Return [X, Y] of the center of cell containing provided text 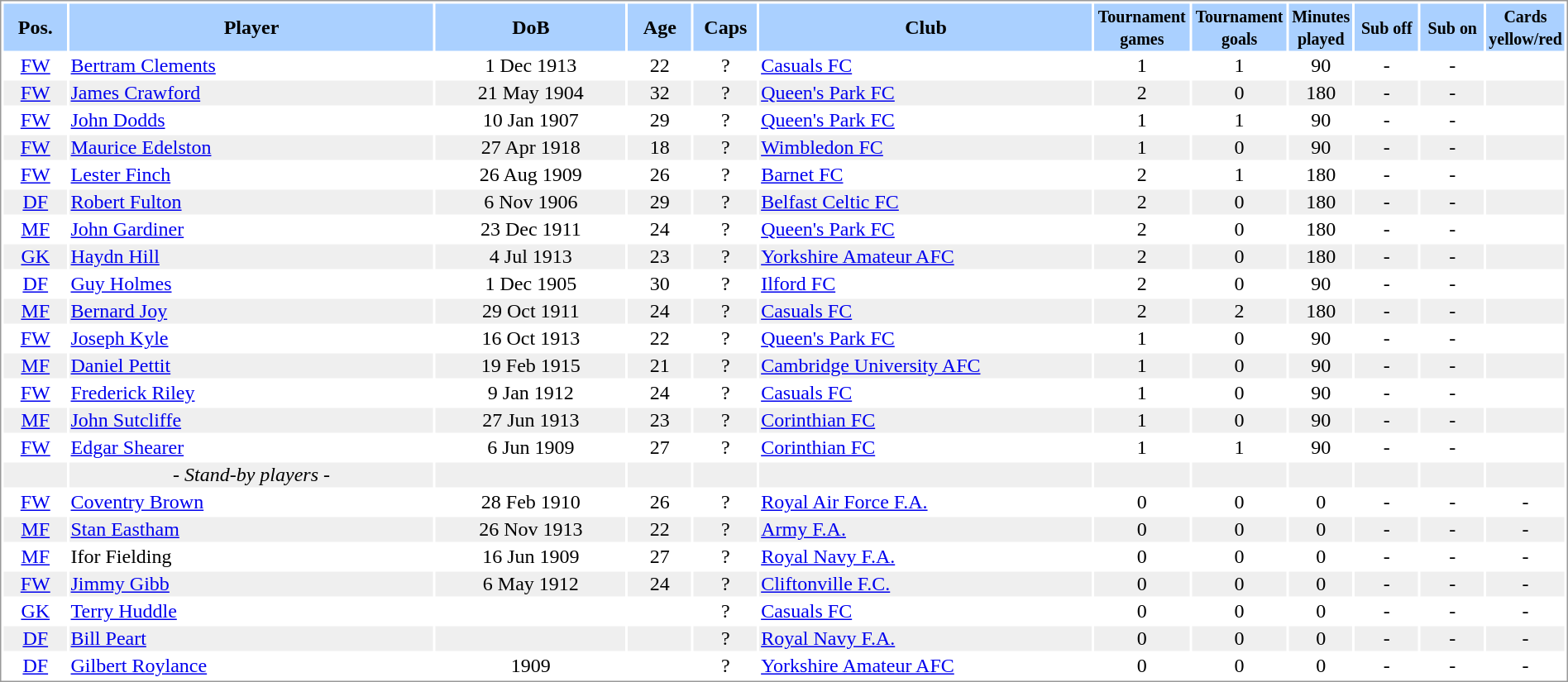
James Crawford [251, 93]
Terry Huddle [251, 611]
Minutesplayed [1322, 26]
Player [251, 26]
16 Jun 1909 [531, 556]
Haydn Hill [251, 257]
Ifor Fielding [251, 556]
27 Apr 1918 [531, 148]
Caps [726, 26]
Coventry Brown [251, 502]
Wimbledon FC [926, 148]
Joseph Kyle [251, 338]
Stan Eastham [251, 530]
Pos. [35, 26]
Cardsyellow/red [1526, 26]
29 Oct 1911 [531, 312]
23 Dec 1911 [531, 229]
28 Feb 1910 [531, 502]
4 Jul 1913 [531, 257]
DoB [531, 26]
6 Jun 1909 [531, 447]
1909 [531, 665]
Daniel Pettit [251, 366]
6 May 1912 [531, 584]
Club [926, 26]
Cambridge University AFC [926, 366]
Edgar Shearer [251, 447]
Barnet FC [926, 174]
Robert Fulton [251, 203]
1 Dec 1913 [531, 65]
Frederick Riley [251, 393]
1 Dec 1905 [531, 284]
Age [660, 26]
Royal Air Force F.A. [926, 502]
Jimmy Gibb [251, 584]
Guy Holmes [251, 284]
Maurice Edelston [251, 148]
26 Nov 1913 [531, 530]
Cliftonville F.C. [926, 584]
John Gardiner [251, 229]
Army F.A. [926, 530]
Lester Finch [251, 174]
21 [660, 366]
18 [660, 148]
Sub off [1386, 26]
John Sutcliffe [251, 421]
Gilbert Roylance [251, 665]
Bill Peart [251, 639]
Sub on [1452, 26]
21 May 1904 [531, 93]
- Stand-by players - [251, 475]
9 Jan 1912 [531, 393]
27 Jun 1913 [531, 421]
26 Aug 1909 [531, 174]
30 [660, 284]
6 Nov 1906 [531, 203]
10 Jan 1907 [531, 120]
19 Feb 1915 [531, 366]
16 Oct 1913 [531, 338]
Bernard Joy [251, 312]
John Dodds [251, 120]
Tournamentgames [1141, 26]
32 [660, 93]
Bertram Clements [251, 65]
Belfast Celtic FC [926, 203]
Tournamentgoals [1239, 26]
Ilford FC [926, 284]
